Provide the (x, y) coordinate of the cell's center where the given text is located.  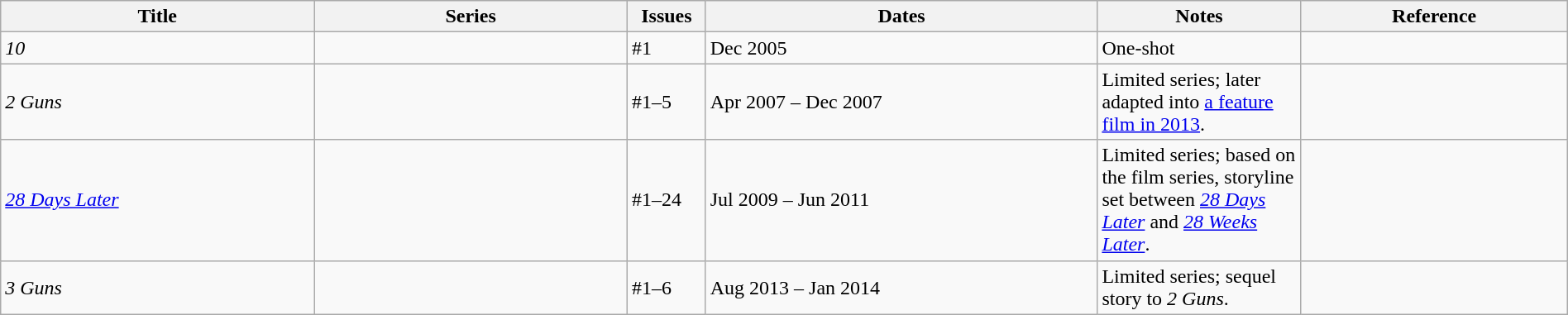
#1–6 (667, 288)
Limited series; based on the film series, storyline set between 28 Days Later and 28 Weeks Later. (1199, 200)
Issues (667, 17)
3 Guns (157, 288)
2 Guns (157, 102)
10 (157, 48)
Jul 2009 – Jun 2011 (901, 200)
#1–5 (667, 102)
#1–24 (667, 200)
Title (157, 17)
Reference (1434, 17)
Limited series; sequel story to 2 Guns. (1199, 288)
28 Days Later (157, 200)
#1 (667, 48)
Notes (1199, 17)
Aug 2013 – Jan 2014 (901, 288)
Limited series; later adapted into a feature film in 2013. (1199, 102)
Series (471, 17)
Dates (901, 17)
One-shot (1199, 48)
Apr 2007 – Dec 2007 (901, 102)
Dec 2005 (901, 48)
